Determine the (x, y) coordinate at the center of the cell enclosing the given text.  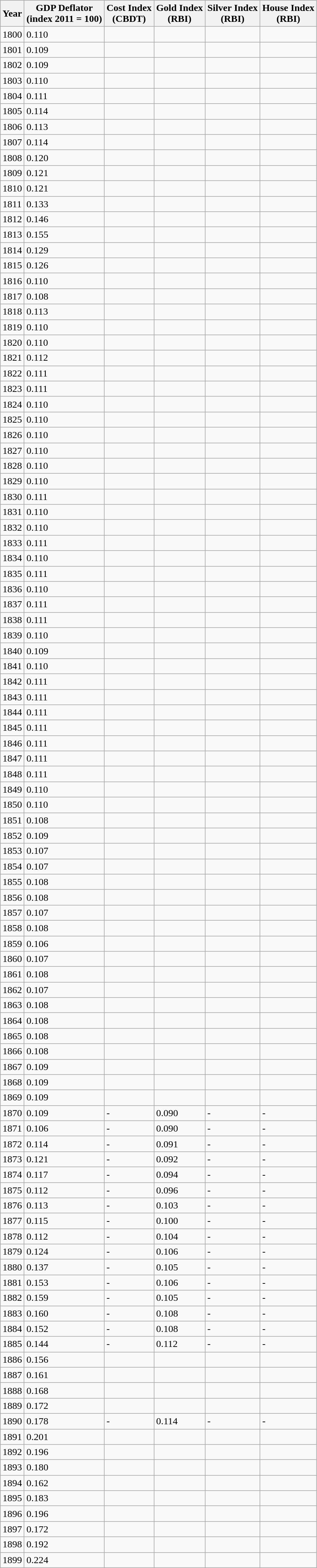
1860 (12, 959)
1877 (12, 1221)
1812 (12, 219)
1857 (12, 913)
1876 (12, 1206)
1819 (12, 327)
1842 (12, 681)
1802 (12, 65)
1823 (12, 389)
1895 (12, 1498)
0.120 (64, 157)
1881 (12, 1283)
0.133 (64, 204)
0.168 (64, 1390)
1868 (12, 1082)
0.153 (64, 1283)
1818 (12, 312)
1830 (12, 497)
1862 (12, 990)
1898 (12, 1545)
1810 (12, 188)
0.096 (180, 1190)
0.094 (180, 1174)
1861 (12, 974)
1854 (12, 866)
1891 (12, 1437)
1867 (12, 1067)
Gold Index (RBI) (180, 14)
1856 (12, 897)
1835 (12, 574)
1882 (12, 1298)
1822 (12, 373)
1897 (12, 1529)
1899 (12, 1560)
House Index (RBI) (288, 14)
1824 (12, 404)
1879 (12, 1252)
0.092 (180, 1159)
Year (12, 14)
1804 (12, 96)
1828 (12, 466)
0.115 (64, 1221)
1878 (12, 1236)
1838 (12, 620)
0.155 (64, 235)
0.224 (64, 1560)
0.156 (64, 1360)
1811 (12, 204)
0.201 (64, 1437)
0.137 (64, 1267)
1894 (12, 1483)
1836 (12, 589)
1841 (12, 666)
1888 (12, 1390)
0.178 (64, 1421)
1870 (12, 1113)
1863 (12, 1005)
0.152 (64, 1329)
1820 (12, 343)
1875 (12, 1190)
0.146 (64, 219)
1827 (12, 451)
0.144 (64, 1344)
1865 (12, 1036)
1840 (12, 651)
1887 (12, 1375)
0.180 (64, 1468)
0.183 (64, 1498)
1832 (12, 528)
0.162 (64, 1483)
1858 (12, 928)
0.160 (64, 1313)
0.091 (180, 1144)
1808 (12, 157)
1814 (12, 250)
0.126 (64, 266)
1885 (12, 1344)
1815 (12, 266)
1855 (12, 882)
1890 (12, 1421)
0.192 (64, 1545)
1846 (12, 743)
Silver Index (RBI) (233, 14)
0.161 (64, 1375)
1886 (12, 1360)
1825 (12, 419)
1866 (12, 1051)
1834 (12, 558)
Cost Index (CBDT) (129, 14)
0.103 (180, 1206)
1809 (12, 173)
0.159 (64, 1298)
1800 (12, 34)
1837 (12, 604)
0.100 (180, 1221)
1844 (12, 713)
1852 (12, 836)
0.104 (180, 1236)
1889 (12, 1406)
1817 (12, 296)
1845 (12, 728)
1816 (12, 281)
1803 (12, 81)
1839 (12, 635)
1892 (12, 1452)
1821 (12, 358)
1853 (12, 851)
1806 (12, 127)
1874 (12, 1174)
1801 (12, 50)
0.117 (64, 1174)
1873 (12, 1159)
1843 (12, 697)
1848 (12, 774)
1829 (12, 481)
1864 (12, 1021)
1831 (12, 512)
1807 (12, 142)
1869 (12, 1098)
1847 (12, 759)
1826 (12, 435)
1849 (12, 789)
1893 (12, 1468)
1850 (12, 805)
1859 (12, 944)
0.129 (64, 250)
1896 (12, 1514)
GDP Deflator(index 2011 = 100) (64, 14)
0.124 (64, 1252)
1872 (12, 1144)
1805 (12, 111)
1883 (12, 1313)
1833 (12, 543)
1880 (12, 1267)
1851 (12, 820)
1884 (12, 1329)
1813 (12, 235)
1871 (12, 1128)
